Detect which cell encompasses the target text, then output its [X, Y] center coordinate. 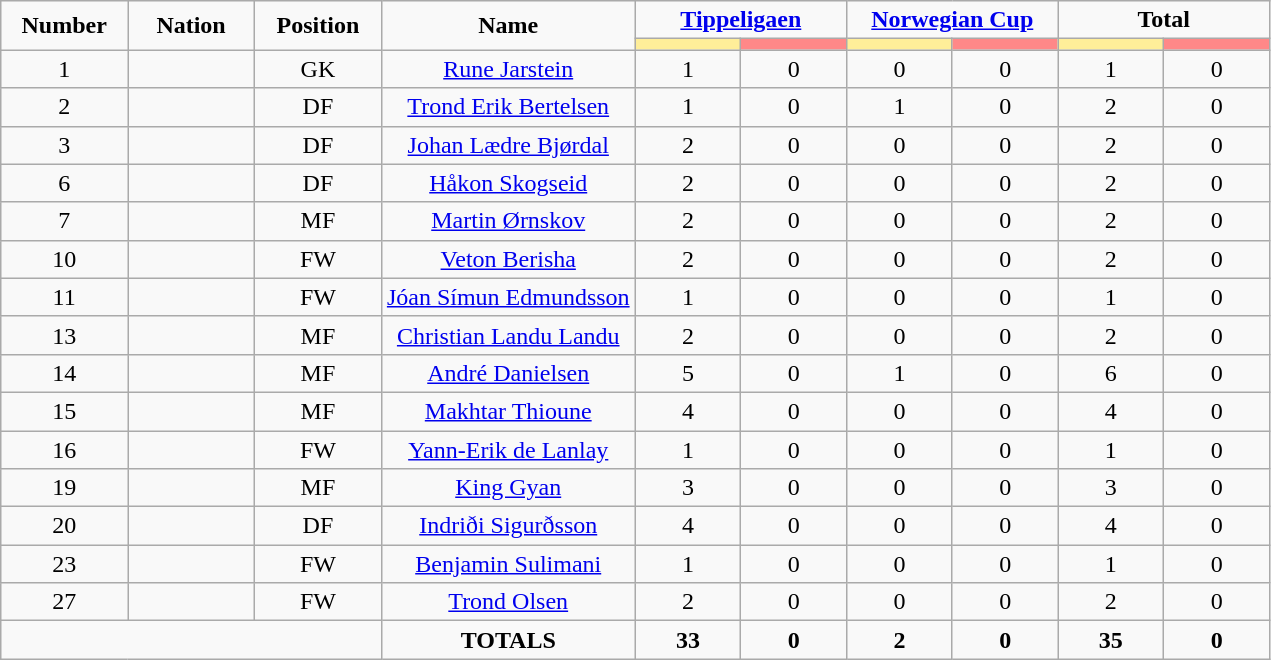
10 [64, 259]
Veton Berisha [508, 259]
11 [64, 297]
Benjamin Sulimani [508, 564]
Rune Jarstein [508, 69]
5 [688, 373]
7 [64, 221]
Total [1164, 20]
Johan Lædre Bjørdal [508, 145]
13 [64, 335]
Tippeligaen [740, 20]
16 [64, 449]
Yann-Erik de Lanlay [508, 449]
King Gyan [508, 488]
19 [64, 488]
Norwegian Cup [952, 20]
Christian Landu Landu [508, 335]
27 [64, 602]
Number [64, 26]
Name [508, 26]
Trond Olsen [508, 602]
Trond Erik Bertelsen [508, 107]
Håkon Skogseid [508, 183]
Jóan Símun Edmundsson [508, 297]
Nation [192, 26]
35 [1111, 640]
Position [318, 26]
Martin Ørnskov [508, 221]
20 [64, 526]
Makhtar Thioune [508, 411]
Indriði Sigurðsson [508, 526]
23 [64, 564]
15 [64, 411]
33 [688, 640]
TOTALS [508, 640]
GK [318, 69]
André Danielsen [508, 373]
14 [64, 373]
